Scan for the cell matching the given text and deliver its (X, Y) coordinate at center. 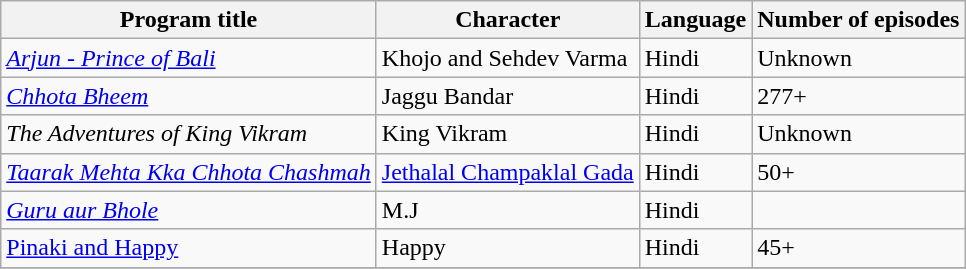
Guru aur Bhole (189, 210)
Pinaki and Happy (189, 248)
Jaggu Bandar (508, 96)
Happy (508, 248)
The Adventures of King Vikram (189, 134)
Language (695, 20)
King Vikram (508, 134)
50+ (858, 172)
Character (508, 20)
45+ (858, 248)
Khojo and Sehdev Varma (508, 58)
Number of episodes (858, 20)
Arjun - Prince of Bali (189, 58)
M.J (508, 210)
Chhota Bheem (189, 96)
Taarak Mehta Kka Chhota Chashmah (189, 172)
277+ (858, 96)
Jethalal Champaklal Gada (508, 172)
Program title (189, 20)
